Pinpoint the cell where the given text exists, returning its (X, Y) midpoint coordinate. 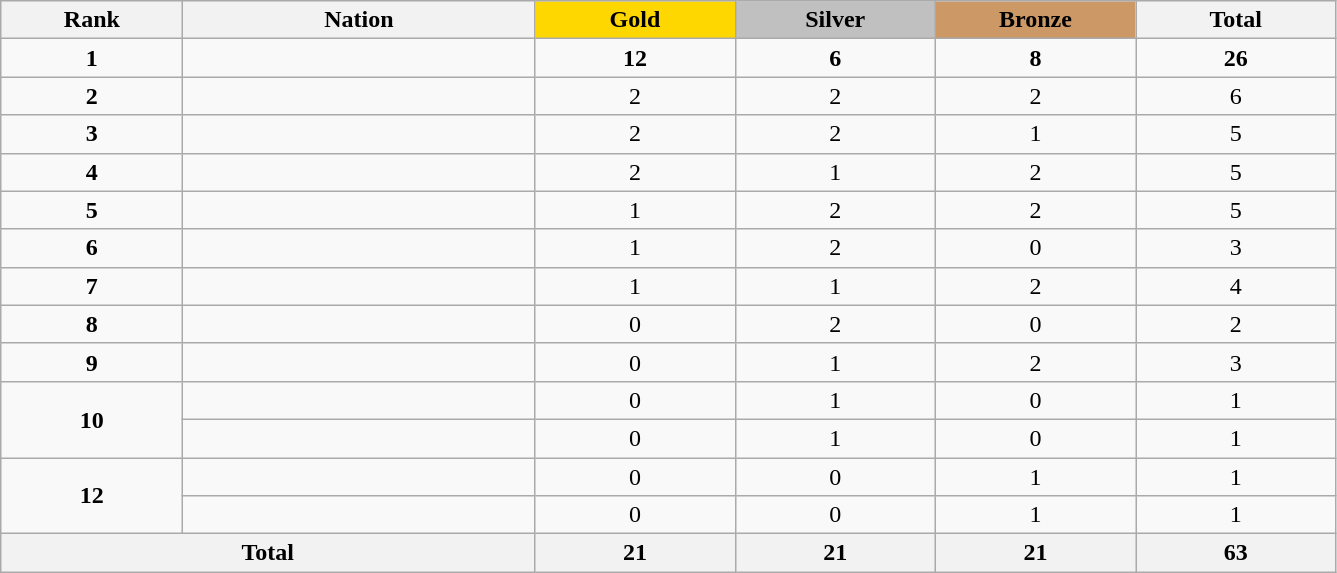
Bronze (1035, 20)
10 (92, 419)
26 (1236, 58)
Silver (835, 20)
Rank (92, 20)
9 (92, 362)
7 (92, 286)
63 (1236, 553)
Gold (635, 20)
Nation (359, 20)
